Locate the cell with the specified text and output its [x, y] center coordinate. 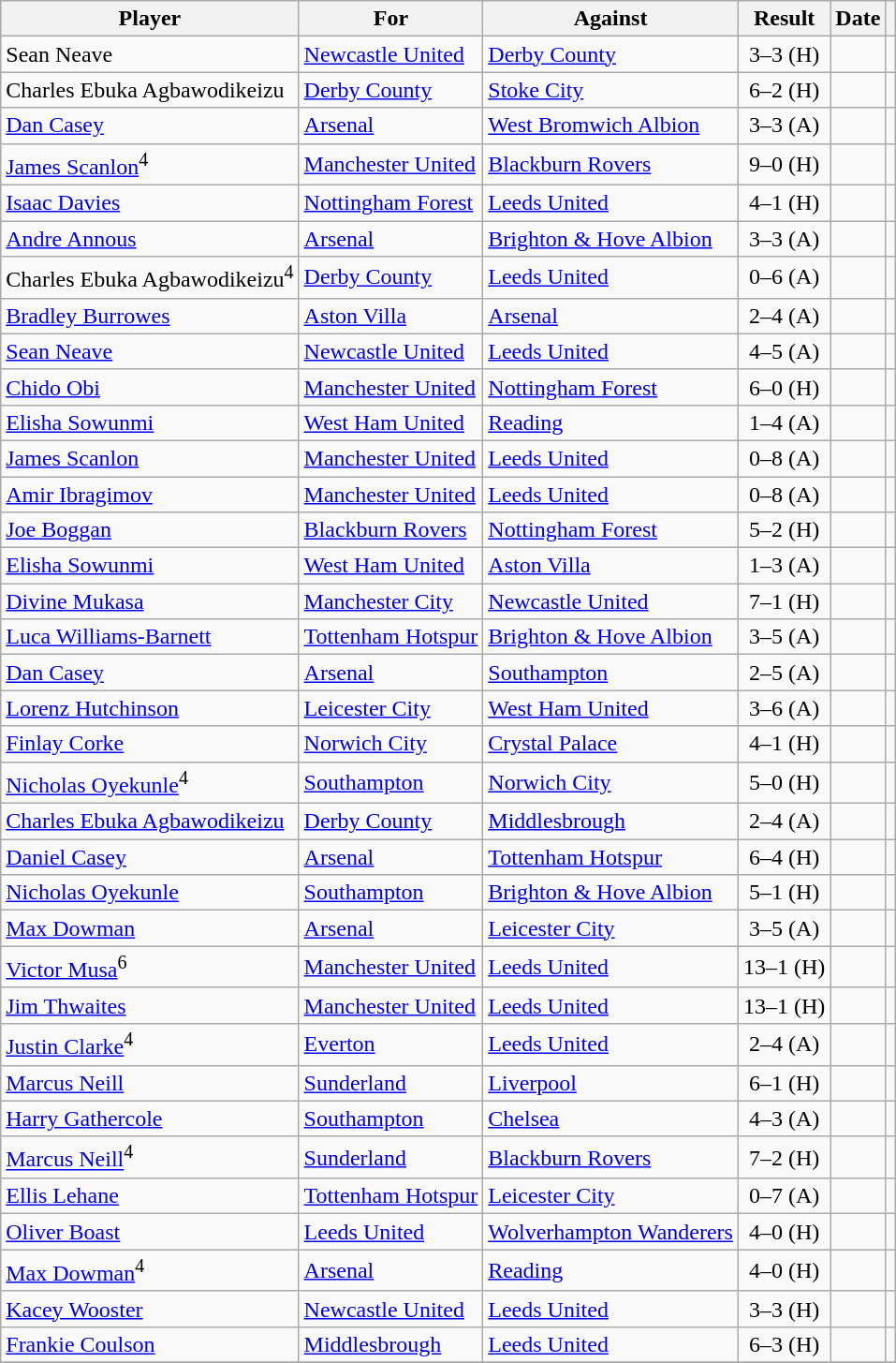
James Scanlon [150, 458]
Luca Williams-Barnett [150, 637]
Against [610, 19]
5–2 (H) [784, 530]
Marcus Neill4 [150, 1158]
9–0 (H) [784, 165]
For [391, 19]
Player [150, 19]
0–7 (A) [784, 1196]
4–3 (A) [784, 1119]
Divine Mukasa [150, 601]
5–0 (H) [784, 783]
1–3 (A) [784, 566]
Ellis Lehane [150, 1196]
Date [858, 19]
Crystal Palace [610, 744]
6–4 (H) [784, 857]
Wolverhampton Wanderers [610, 1232]
5–1 (H) [784, 893]
Nicholas Oyekunle [150, 893]
2–5 (A) [784, 673]
1–4 (A) [784, 422]
Daniel Casey [150, 857]
Stoke City [610, 90]
Charles Ebuka Agbawodikeizu4 [150, 277]
Manchester City [391, 601]
0–6 (A) [784, 277]
3–6 (A) [784, 708]
Max Dowman [150, 928]
Frankie Coulson [150, 1344]
6–1 (H) [784, 1083]
Liverpool [610, 1083]
Lorenz Hutchinson [150, 708]
Bradley Burrowes [150, 316]
Amir Ibragimov [150, 495]
4–5 (A) [784, 351]
Result [784, 19]
Victor Musa6 [150, 967]
Oliver Boast [150, 1232]
Harry Gathercole [150, 1119]
7–2 (H) [784, 1158]
Jim Thwaites [150, 1005]
7–1 (H) [784, 601]
6–2 (H) [784, 90]
Kacey Wooster [150, 1309]
Justin Clarke4 [150, 1044]
Finlay Corke [150, 744]
Andre Annous [150, 239]
Everton [391, 1044]
Nicholas Oyekunle4 [150, 783]
Isaac Davies [150, 203]
James Scanlon4 [150, 165]
West Bromwich Albion [610, 126]
Chido Obi [150, 387]
6–0 (H) [784, 387]
Max Dowman4 [150, 1270]
Chelsea [610, 1119]
6–3 (H) [784, 1344]
Joe Boggan [150, 530]
Marcus Neill [150, 1083]
